Detect which cell encompasses the target text, then output its (X, Y) center coordinate. 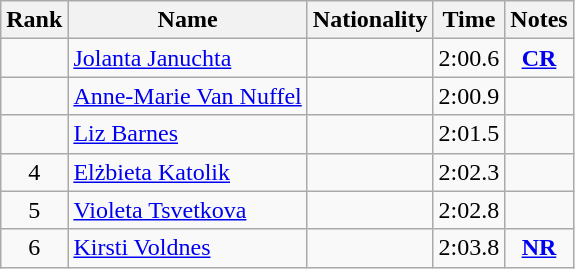
Liz Barnes (188, 134)
Violeta Tsvetkova (188, 210)
2:03.8 (469, 248)
NR (539, 248)
5 (34, 210)
Anne-Marie Van Nuffel (188, 96)
2:00.6 (469, 58)
Time (469, 20)
Notes (539, 20)
Elżbieta Katolik (188, 172)
Kirsti Voldnes (188, 248)
Jolanta Januchta (188, 58)
Nationality (370, 20)
2:02.8 (469, 210)
2:01.5 (469, 134)
Rank (34, 20)
4 (34, 172)
6 (34, 248)
2:00.9 (469, 96)
2:02.3 (469, 172)
Name (188, 20)
CR (539, 58)
